Search for the cell housing the specified text and yield its [X, Y] center coordinate. 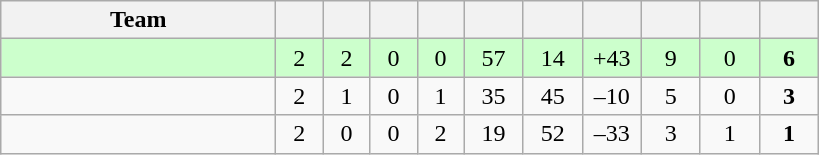
57 [494, 58]
–10 [612, 96]
Team [138, 20]
6 [788, 58]
9 [670, 58]
5 [670, 96]
–33 [612, 134]
35 [494, 96]
45 [552, 96]
52 [552, 134]
14 [552, 58]
19 [494, 134]
+43 [612, 58]
